Output the [X, Y] coordinate of the center of the cell containing the given text.  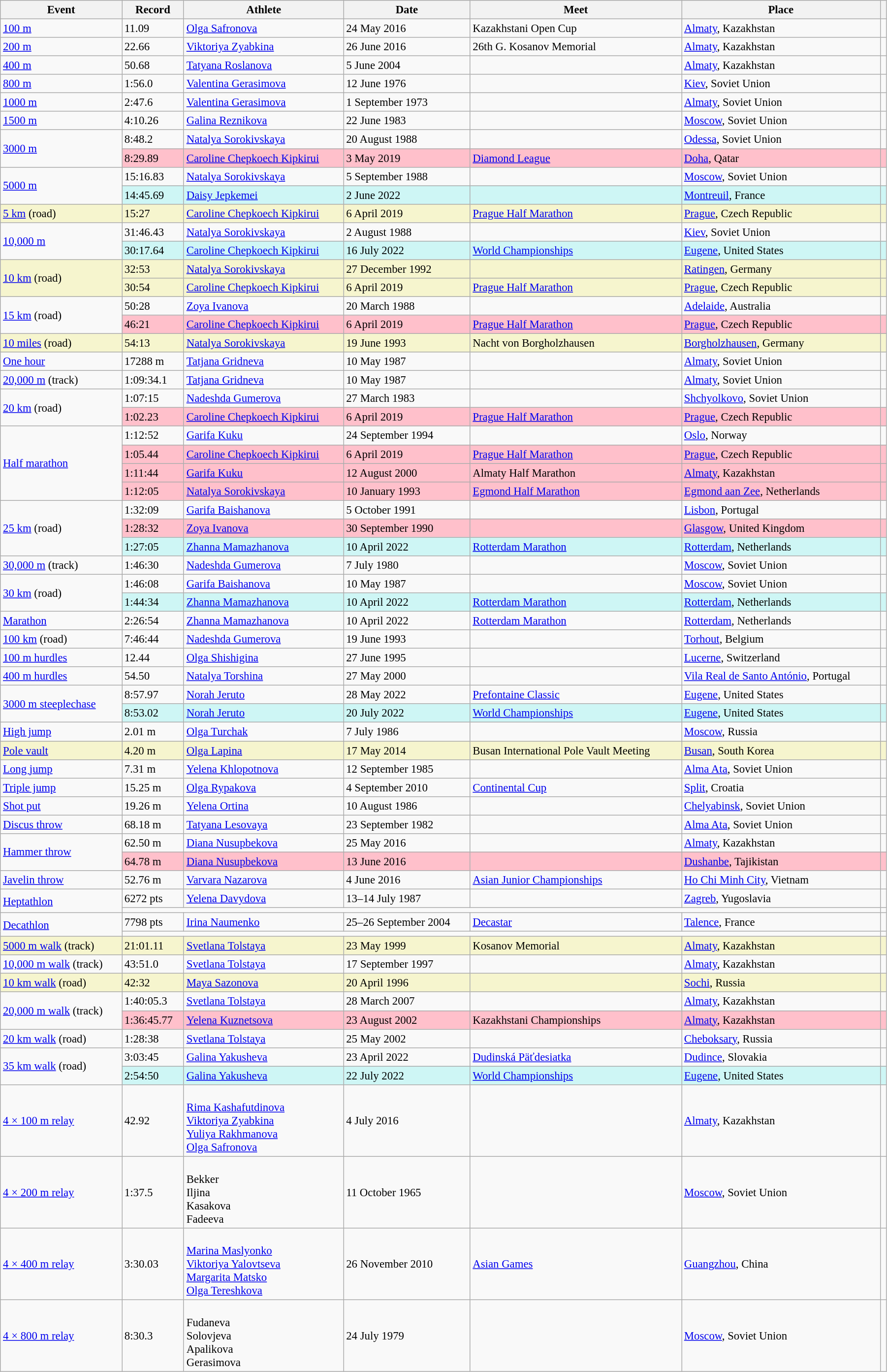
68.18 m [153, 824]
3:03:45 [153, 1057]
3000 m [61, 149]
11 October 1965 [407, 1192]
23 August 2002 [407, 1020]
7 July 1980 [407, 565]
Dushanbe, Tajikistan [781, 861]
8:29.89 [153, 158]
7798 pts [153, 922]
46:21 [153, 325]
Rima KashafutdinovaViktoriya ZyabkinaYuliya RakhmanovaOlga Safronova [263, 1121]
Yelena Ortina [263, 806]
1:11:44 [153, 473]
Borgholzhausen, Germany [781, 343]
One hour [61, 361]
10 km walk (road) [61, 983]
Daisy Jepkemei [263, 195]
Half marathon [61, 463]
35 km walk (road) [61, 1066]
22.66 [153, 47]
26th G. Kosanov Memorial [576, 47]
23 April 2022 [407, 1057]
10,000 m walk (track) [61, 964]
10 August 1986 [407, 806]
17 May 2014 [407, 751]
11.09 [153, 29]
4 June 2016 [407, 880]
Irina Naumenko [263, 922]
26 June 2016 [407, 47]
Kosanov Memorial [576, 946]
1:28:32 [153, 528]
20 April 1996 [407, 983]
Chelyabinsk, Soviet Union [781, 806]
8:48.2 [153, 139]
Moscow, Russia [781, 732]
5 September 1988 [407, 176]
50:28 [153, 306]
1:46:30 [153, 565]
2.01 m [153, 732]
14:45.69 [153, 195]
4 × 800 m relay [61, 1336]
Egmond Half Marathon [576, 491]
Marina MaslyonkoViktoriya YalovtsevaMargarita MatskoOlga Tereshkova [263, 1264]
3 May 2019 [407, 158]
24 May 2016 [407, 29]
2:54:50 [153, 1076]
20 km (road) [61, 408]
Zagreb, Yugoslavia [781, 898]
4 September 2010 [407, 787]
20,000 m (track) [61, 380]
4.20 m [153, 751]
21:01.11 [153, 946]
62.50 m [153, 843]
Dudinská Päťdesiatka [576, 1057]
Prefontaine Classic [576, 695]
1:44:34 [153, 602]
20 March 1988 [407, 306]
19.26 m [153, 806]
FudanevaSolovjevaApalikovaGerasimova [263, 1336]
12.44 [153, 658]
Kazakhstani Open Cup [576, 29]
32:53 [153, 269]
1:27:05 [153, 547]
200 m [61, 47]
Lucerne, Switzerland [781, 658]
27 March 1983 [407, 398]
Guangzhou, China [781, 1264]
7:46:44 [153, 639]
Ratingen, Germany [781, 269]
100 m [61, 29]
27 December 1992 [407, 269]
Galina Reznikova [263, 121]
Olga Safronova [263, 29]
2 August 1988 [407, 232]
30,000 m (track) [61, 565]
1:40:05.3 [153, 1002]
Yelena Khlopotnova [263, 769]
16 July 2022 [407, 251]
5 June 2004 [407, 65]
Ho Chi Minh City, Vietnam [781, 880]
15.25 m [153, 787]
800 m [61, 84]
20,000 m walk (track) [61, 1011]
Sochi, Russia [781, 983]
Place [781, 10]
20 August 1988 [407, 139]
Vila Real de Santo António, Portugal [781, 676]
10 January 1993 [407, 491]
BekkerIljinaKasakovaFadeeva [263, 1192]
Triple jump [61, 787]
1000 m [61, 102]
25 May 2016 [407, 843]
Yelena Kuznetsova [263, 1020]
1:07:15 [153, 398]
Dudince, Slovakia [781, 1057]
Decathlon [61, 925]
10 km (road) [61, 278]
1500 m [61, 121]
24 July 1979 [407, 1336]
30:54 [153, 288]
Decastar [576, 922]
30:17.64 [153, 251]
4 × 400 m relay [61, 1264]
22 June 1983 [407, 121]
Hammer throw [61, 852]
1:12:05 [153, 491]
43:51.0 [153, 964]
20 July 2022 [407, 714]
Olga Rypakova [263, 787]
Olga Shishigina [263, 658]
Long jump [61, 769]
8:53.02 [153, 714]
54:13 [153, 343]
1:36:45.77 [153, 1020]
Heptathlon [61, 901]
50.68 [153, 65]
3000 m steeplechase [61, 704]
Viktoriya Zyabkina [263, 47]
7.31 m [153, 769]
Discus throw [61, 824]
100 km (road) [61, 639]
Almaty Half Marathon [576, 473]
4:10.26 [153, 121]
12 September 1985 [407, 769]
25–26 September 2004 [407, 922]
Meet [576, 10]
Cheboksary, Russia [781, 1039]
Natalya Torshina [263, 676]
20 km walk (road) [61, 1039]
Kazakhstani Championships [576, 1020]
28 May 2022 [407, 695]
17288 m [153, 361]
1:05.44 [153, 454]
Split, Croatia [781, 787]
Doha, Qatar [781, 158]
Maya Sazonova [263, 983]
1 September 1973 [407, 102]
Event [61, 10]
17 September 1997 [407, 964]
Yelena Davydova [263, 898]
4 July 2016 [407, 1121]
1:12:52 [153, 436]
15:16.83 [153, 176]
5 October 1991 [407, 510]
13–14 July 1987 [407, 898]
Date [407, 10]
15:27 [153, 213]
Oslo, Norway [781, 436]
Tatyana Lesovaya [263, 824]
1:02.23 [153, 417]
12 June 1976 [407, 84]
22 July 2022 [407, 1076]
Continental Cup [576, 787]
Busan International Pole Vault Meeting [576, 751]
42.92 [153, 1121]
Olga Lapina [263, 751]
Egmond aan Zee, Netherlands [781, 491]
100 m hurdles [61, 658]
15 km (road) [61, 315]
8:57.97 [153, 695]
54.50 [153, 676]
30 km (road) [61, 593]
24 September 1994 [407, 436]
52.76 m [153, 880]
1:46:08 [153, 584]
1:28:38 [153, 1039]
Glasgow, United Kingdom [781, 528]
Nacht von Borgholzhausen [576, 343]
Shot put [61, 806]
1:09:34.1 [153, 380]
Olga Turchak [263, 732]
30 September 1990 [407, 528]
Javelin throw [61, 880]
25 km (road) [61, 528]
28 March 2007 [407, 1002]
13 June 2016 [407, 861]
400 m [61, 65]
6272 pts [153, 898]
27 June 1995 [407, 658]
Diamond League [576, 158]
Adelaide, Australia [781, 306]
8:30.3 [153, 1336]
Athlete [263, 10]
2 June 2022 [407, 195]
42:32 [153, 983]
7 July 1986 [407, 732]
5 km (road) [61, 213]
27 May 2000 [407, 676]
3:30.03 [153, 1264]
Asian Games [576, 1264]
Varvara Nazarova [263, 880]
2:47.6 [153, 102]
Torhout, Belgium [781, 639]
5000 m [61, 185]
Shchyolkovo, Soviet Union [781, 398]
400 m hurdles [61, 676]
High jump [61, 732]
2:26:54 [153, 621]
25 May 2002 [407, 1039]
Odessa, Soviet Union [781, 139]
Lisbon, Portugal [781, 510]
12 August 2000 [407, 473]
1:32:09 [153, 510]
4 × 200 m relay [61, 1192]
1:37.5 [153, 1192]
Talence, France [781, 922]
10,000 m [61, 241]
Marathon [61, 621]
64.78 m [153, 861]
Asian Junior Championships [576, 880]
4 × 100 m relay [61, 1121]
Busan, South Korea [781, 751]
Tatyana Roslanova [263, 65]
26 November 2010 [407, 1264]
Montreuil, France [781, 195]
Pole vault [61, 751]
23 September 1982 [407, 824]
5000 m walk (track) [61, 946]
10 miles (road) [61, 343]
1:56.0 [153, 84]
Record [153, 10]
31:46.43 [153, 232]
23 May 1999 [407, 946]
